From the cell containing the given text, extract its center point as (x, y) coordinate. 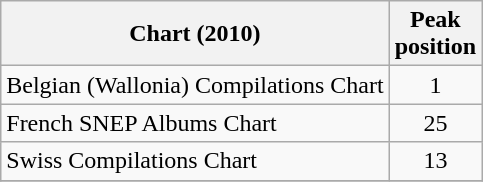
Peakposition (435, 34)
1 (435, 85)
Chart (2010) (195, 34)
25 (435, 123)
Belgian (Wallonia) Compilations Chart (195, 85)
13 (435, 161)
French SNEP Albums Chart (195, 123)
Swiss Compilations Chart (195, 161)
